Pinpoint the cell where the given text exists, returning its (X, Y) midpoint coordinate. 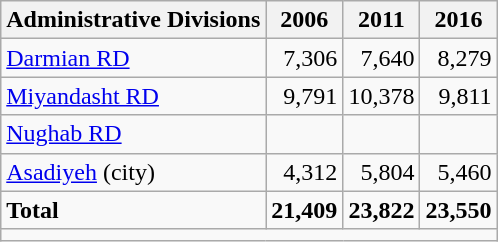
Administrative Divisions (134, 20)
2006 (304, 20)
Total (134, 210)
Nughab RD (134, 134)
4,312 (304, 172)
8,279 (458, 58)
23,822 (382, 210)
7,306 (304, 58)
10,378 (382, 96)
2011 (382, 20)
21,409 (304, 210)
Darmian RD (134, 58)
2016 (458, 20)
7,640 (382, 58)
5,460 (458, 172)
23,550 (458, 210)
9,811 (458, 96)
Miyandasht RD (134, 96)
5,804 (382, 172)
9,791 (304, 96)
Asadiyeh (city) (134, 172)
